Find where the given text appears and provide that cell's center as (X, Y) coordinate. 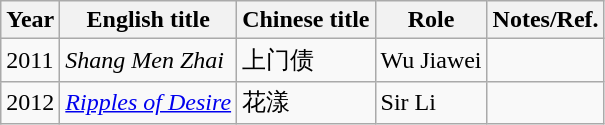
English title (148, 20)
Wu Jiawei (431, 60)
Sir Li (431, 102)
Role (431, 20)
Notes/Ref. (546, 20)
2012 (30, 102)
Shang Men Zhai (148, 60)
2011 (30, 60)
上门债 (306, 60)
Year (30, 20)
花漾 (306, 102)
Ripples of Desire (148, 102)
Chinese title (306, 20)
